Detect which cell encompasses the target text, then output its (x, y) center coordinate. 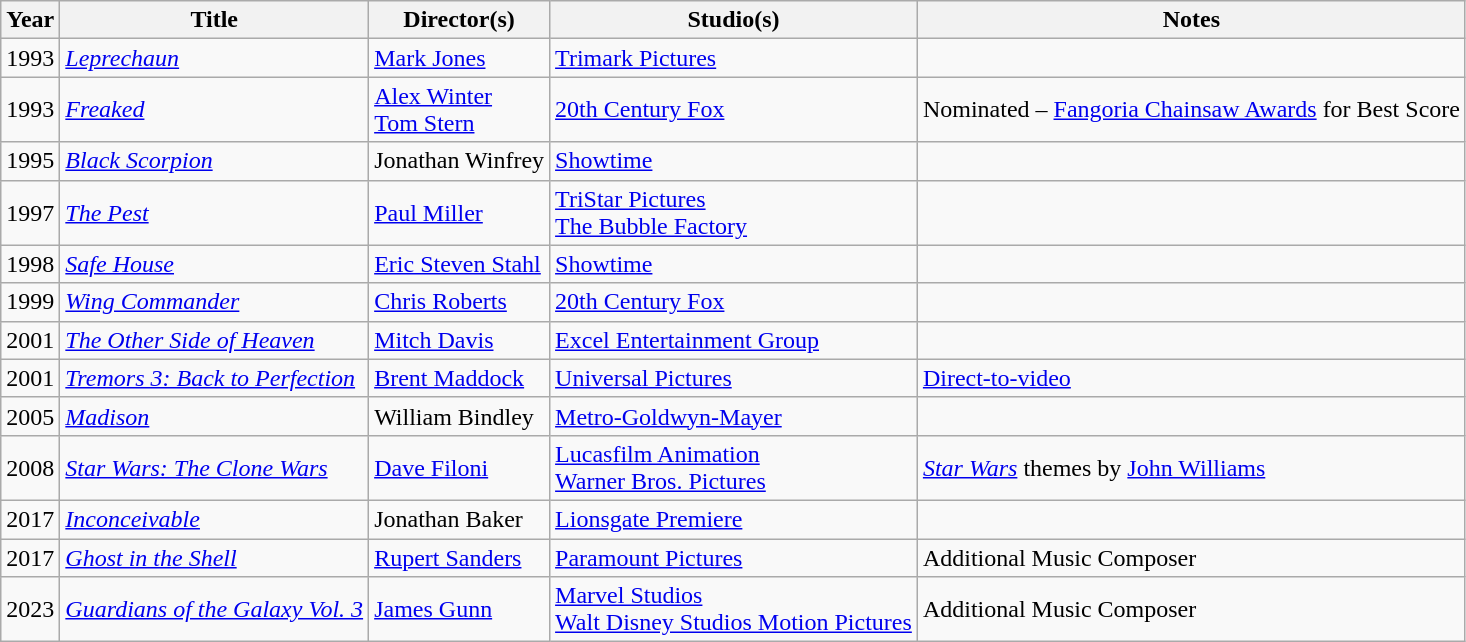
Brent Maddock (460, 378)
1998 (30, 264)
William Bindley (460, 416)
Mark Jones (460, 58)
Star Wars themes by John Williams (1191, 468)
Rupert Sanders (460, 557)
Trimark Pictures (734, 58)
TriStar PicturesThe Bubble Factory (734, 212)
Alex WinterTom Stern (460, 110)
Title (214, 20)
Metro-Goldwyn-Mayer (734, 416)
Mitch Davis (460, 340)
Jonathan Baker (460, 519)
Inconceivable (214, 519)
The Pest (214, 212)
Direct-to-video (1191, 378)
Excel Entertainment Group (734, 340)
Madison (214, 416)
Dave Filoni (460, 468)
2008 (30, 468)
Black Scorpion (214, 161)
Year (30, 20)
Studio(s) (734, 20)
Safe House (214, 264)
2023 (30, 610)
1995 (30, 161)
Tremors 3: Back to Perfection (214, 378)
Jonathan Winfrey (460, 161)
Lionsgate Premiere (734, 519)
Paramount Pictures (734, 557)
Chris Roberts (460, 302)
Marvel StudiosWalt Disney Studios Motion Pictures (734, 610)
Guardians of the Galaxy Vol. 3 (214, 610)
Nominated – Fangoria Chainsaw Awards for Best Score (1191, 110)
1997 (30, 212)
Ghost in the Shell (214, 557)
2005 (30, 416)
Notes (1191, 20)
Paul Miller (460, 212)
The Other Side of Heaven (214, 340)
Wing Commander (214, 302)
James Gunn (460, 610)
Universal Pictures (734, 378)
Eric Steven Stahl (460, 264)
Lucasfilm AnimationWarner Bros. Pictures (734, 468)
Star Wars: The Clone Wars (214, 468)
Freaked (214, 110)
1999 (30, 302)
Director(s) (460, 20)
Leprechaun (214, 58)
